Return the (x, y) coordinate for the center point of the cell that contains the specified text.  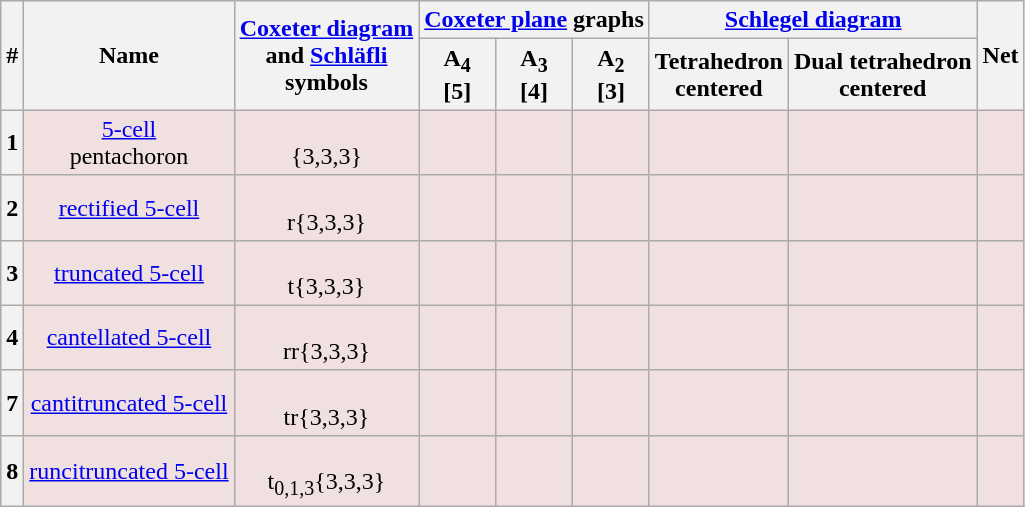
Coxeter diagramand Schläflisymbols (326, 56)
Schlegel diagram (813, 20)
Tetrahedroncentered (718, 74)
t0,1,3{3,3,3} (326, 470)
Dual tetrahedroncentered (882, 74)
Coxeter plane graphs (534, 20)
{3,3,3} (326, 142)
t{3,3,3} (326, 272)
A4[5] (458, 74)
3 (12, 272)
7 (12, 402)
rr{3,3,3} (326, 338)
# (12, 56)
A3[4] (534, 74)
A2[3] (610, 74)
cantitruncated 5-cell (129, 402)
4 (12, 338)
truncated 5-cell (129, 272)
1 (12, 142)
r{3,3,3} (326, 208)
cantellated 5-cell (129, 338)
rectified 5-cell (129, 208)
2 (12, 208)
Net (1000, 56)
Name (129, 56)
runcitruncated 5-cell (129, 470)
8 (12, 470)
5-cellpentachoron (129, 142)
tr{3,3,3} (326, 402)
